Find where the given text appears and provide that cell's center as (x, y) coordinate. 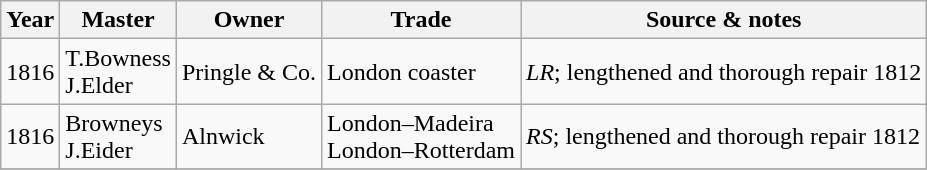
Alnwick (248, 136)
Trade (422, 20)
Source & notes (724, 20)
Pringle & Co. (248, 72)
London coaster (422, 72)
LR; lengthened and thorough repair 1812 (724, 72)
Owner (248, 20)
Master (118, 20)
RS; lengthened and thorough repair 1812 (724, 136)
BrowneysJ.Eider (118, 136)
Year (30, 20)
London–MadeiraLondon–Rotterdam (422, 136)
T.BownessJ.Elder (118, 72)
